Pinpoint the cell where the given text exists, returning its (x, y) midpoint coordinate. 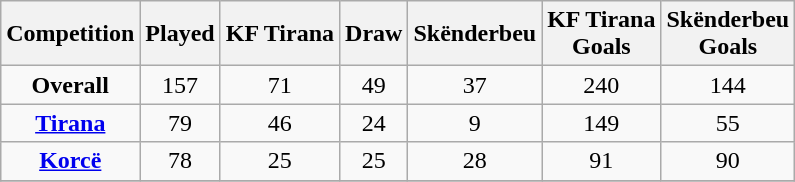
Skënderbeu Goals (728, 34)
157 (180, 85)
149 (602, 123)
Competition (70, 34)
71 (280, 85)
144 (728, 85)
55 (728, 123)
Korcë (70, 161)
Overall (70, 85)
Tirana (70, 123)
49 (374, 85)
90 (728, 161)
Skënderbeu (475, 34)
78 (180, 161)
9 (475, 123)
28 (475, 161)
Played (180, 34)
KF Tirana Goals (602, 34)
37 (475, 85)
Draw (374, 34)
24 (374, 123)
240 (602, 85)
46 (280, 123)
KF Tirana (280, 34)
91 (602, 161)
79 (180, 123)
